Return [x, y] of the center of cell containing provided text 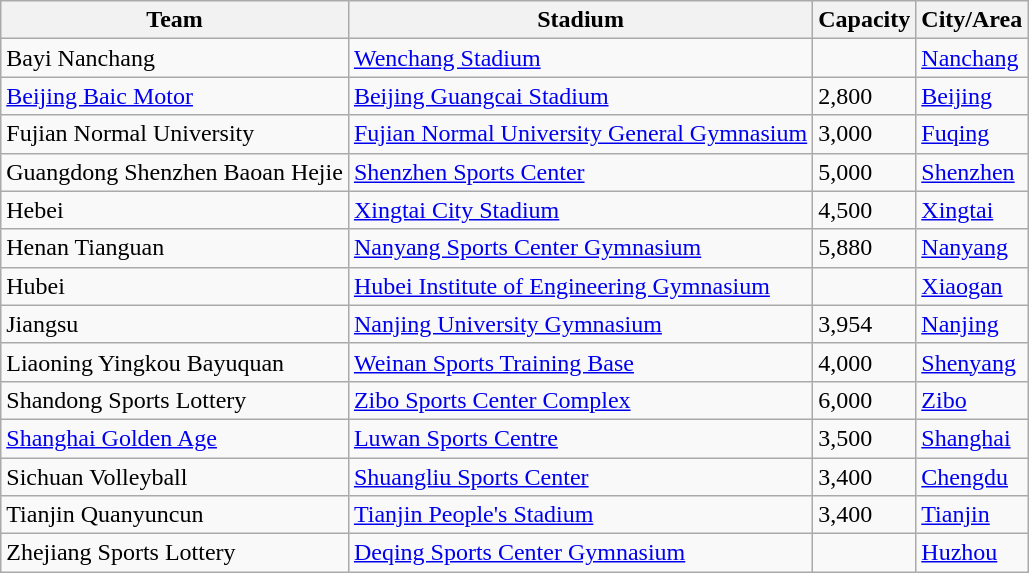
Nanchang [972, 58]
2,800 [864, 96]
Xingtai City Stadium [580, 210]
Bayi Nanchang [175, 58]
Shenyang [972, 362]
Shanghai [972, 438]
Shandong Sports Lottery [175, 400]
Xiaogan [972, 286]
Zibo Sports Center Complex [580, 400]
Liaoning Yingkou Bayuquan [175, 362]
Guangdong Shenzhen Baoan Hejie [175, 172]
Fuqing [972, 134]
3,000 [864, 134]
Zibo [972, 400]
Zhejiang Sports Lottery [175, 553]
Tianjin [972, 515]
Huzhou [972, 553]
5,000 [864, 172]
Weinan Sports Training Base [580, 362]
Capacity [864, 20]
3,954 [864, 324]
Nanyang Sports Center Gymnasium [580, 248]
City/Area [972, 20]
Team [175, 20]
Jiangsu [175, 324]
Nanjing [972, 324]
Chengdu [972, 477]
Deqing Sports Center Gymnasium [580, 553]
4,000 [864, 362]
Sichuan Volleyball [175, 477]
Shuangliu Sports Center [580, 477]
Wenchang Stadium [580, 58]
Henan Tianguan [175, 248]
Hebei [175, 210]
Shanghai Golden Age [175, 438]
6,000 [864, 400]
Luwan Sports Centre [580, 438]
Tianjin Quanyuncun [175, 515]
Shenzhen Sports Center [580, 172]
Beijing Baic Motor [175, 96]
Fujian Normal University [175, 134]
Shenzhen [972, 172]
Xingtai [972, 210]
Beijing Guangcai Stadium [580, 96]
Tianjin People's Stadium [580, 515]
Fujian Normal University General Gymnasium [580, 134]
3,500 [864, 438]
Beijing [972, 96]
Hubei Institute of Engineering Gymnasium [580, 286]
Nanyang [972, 248]
4,500 [864, 210]
Stadium [580, 20]
Hubei [175, 286]
5,880 [864, 248]
Nanjing University Gymnasium [580, 324]
